Identify which cell holds the provided text, then report its [X, Y] central coordinate. 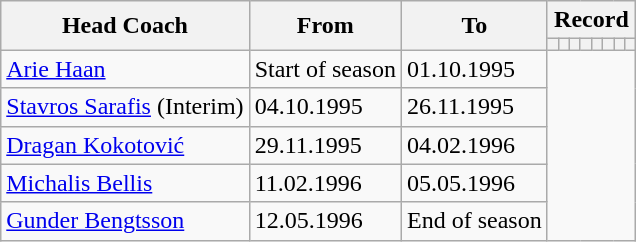
Start of season [325, 69]
To [474, 26]
01.10.1995 [474, 69]
End of season [474, 221]
From [325, 26]
29.11.1995 [325, 145]
Dragan Kokotović [125, 145]
Record [591, 20]
Michalis Bellis [125, 183]
Stavros Sarafis (Interim) [125, 107]
26.11.1995 [474, 107]
04.10.1995 [325, 107]
Arie Haan [125, 69]
11.02.1996 [325, 183]
Head Coach [125, 26]
04.02.1996 [474, 145]
12.05.1996 [325, 221]
05.05.1996 [474, 183]
Gunder Bengtsson [125, 221]
